Return the (X, Y) coordinate for the center point of the cell that contains the specified text.  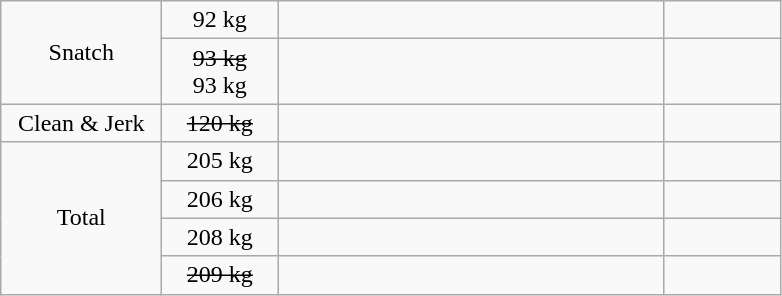
209 kg (220, 275)
206 kg (220, 199)
Clean & Jerk (82, 123)
205 kg (220, 161)
93 kg93 kg (220, 72)
208 kg (220, 237)
120 kg (220, 123)
92 kg (220, 20)
Snatch (82, 52)
Total (82, 218)
